For the text-containing cell, return its midpoint in (x, y) coordinate format. 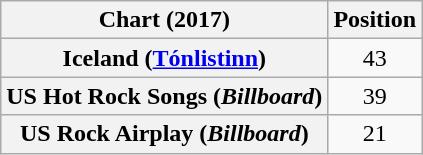
Chart (2017) (164, 20)
Position (375, 20)
Iceland (Tónlistinn) (164, 58)
43 (375, 58)
US Rock Airplay (Billboard) (164, 134)
US Hot Rock Songs (Billboard) (164, 96)
21 (375, 134)
39 (375, 96)
